Determine the [x, y] coordinate at the center of the cell enclosing the given text.  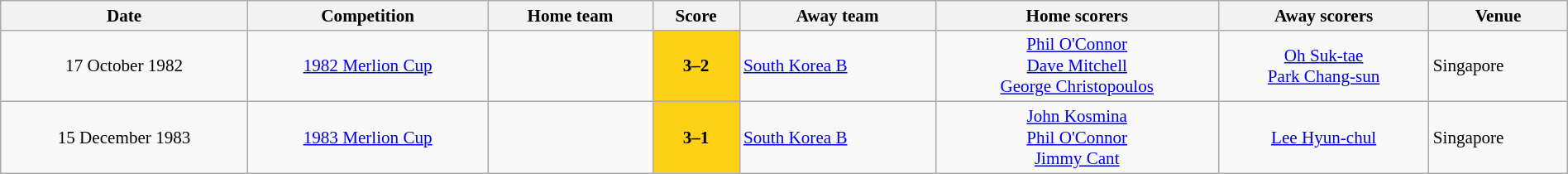
1983 Merlion Cup [367, 138]
Date [124, 15]
3–1 [696, 138]
John Kosmina Phil O'Connor Jimmy Cant [1077, 138]
Venue [1499, 15]
Home scorers [1077, 15]
Oh Suk-tae Park Chang-sun [1323, 65]
Score [696, 15]
Competition [367, 15]
1982 Merlion Cup [367, 65]
Away team [837, 15]
3–2 [696, 65]
Phil O'Connor Dave Mitchell George Christopoulos [1077, 65]
Away scorers [1323, 15]
15 December 1983 [124, 138]
Home team [571, 15]
Lee Hyun-chul [1323, 138]
17 October 1982 [124, 65]
